Detect which cell encompasses the target text, then output its [X, Y] center coordinate. 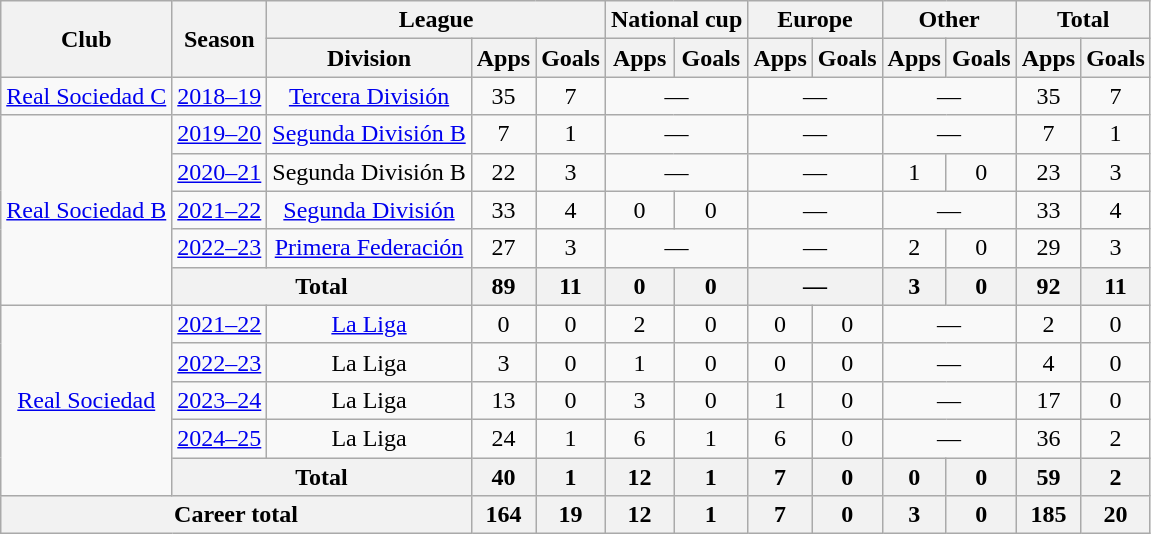
2024–25 [220, 438]
19 [571, 515]
Other [949, 20]
Europe [815, 20]
Segunda División [369, 210]
Club [86, 39]
2023–24 [220, 400]
National cup [676, 20]
2018–19 [220, 96]
13 [503, 400]
Real Sociedad C [86, 96]
20 [1116, 515]
24 [503, 438]
17 [1048, 400]
2019–20 [220, 134]
40 [503, 477]
Career total [236, 515]
27 [503, 248]
2020–21 [220, 172]
Division [369, 58]
164 [503, 515]
36 [1048, 438]
22 [503, 172]
23 [1048, 172]
185 [1048, 515]
League [436, 20]
89 [503, 286]
29 [1048, 248]
92 [1048, 286]
Primera Federación [369, 248]
Season [220, 39]
Real Sociedad [86, 400]
Real Sociedad B [86, 210]
Tercera División [369, 96]
59 [1048, 477]
